Provide the [X, Y] coordinate of the cell's center where the given text is located.  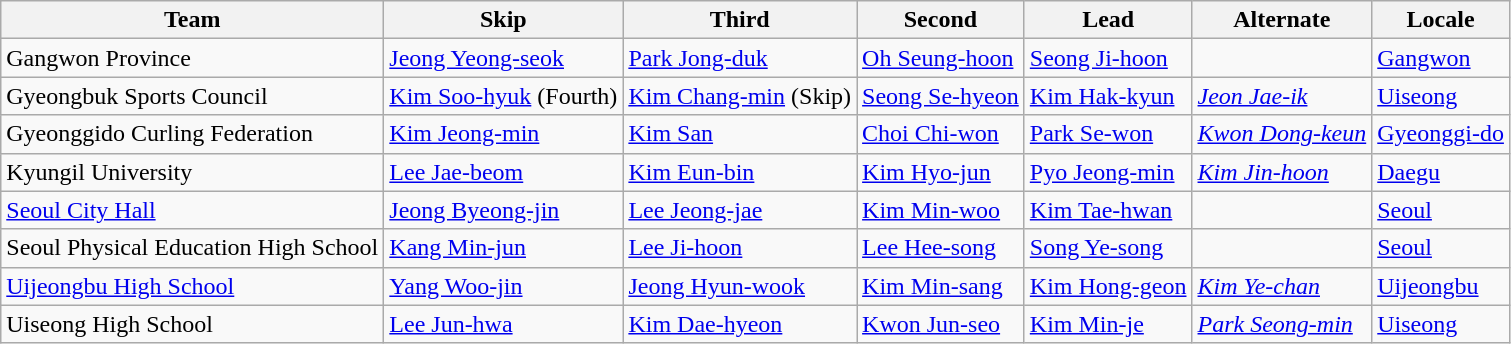
Kwon Dong-keun [1282, 134]
Gyeonggido Curling Federation [192, 134]
Kim Hyo-jun [941, 172]
Kim Jin-hoon [1282, 172]
Kim Tae-hwan [1108, 210]
Kim San [740, 134]
Daegu [1441, 172]
Skip [504, 20]
Lee Jun-hwa [504, 324]
Park Se-won [1108, 134]
Kyungil University [192, 172]
Kim Min-woo [941, 210]
Gyeongbuk Sports Council [192, 96]
Locale [1441, 20]
Seoul Physical Education High School [192, 248]
Song Ye-song [1108, 248]
Jeong Yeong-seok [504, 58]
Lee Hee-song [941, 248]
Kim Hong-geon [1108, 286]
Jeon Jae-ik [1282, 96]
Lead [1108, 20]
Kim Chang-min (Skip) [740, 96]
Uiseong High School [192, 324]
Seong Ji-hoon [1108, 58]
Jeong Byeong-jin [504, 210]
Kim Min-sang [941, 286]
Kim Min-je [1108, 324]
Jeong Hyun-wook [740, 286]
Lee Jae-beom [504, 172]
Uijeongbu High School [192, 286]
Kim Jeong-min [504, 134]
Third [740, 20]
Oh Seung-hoon [941, 58]
Kim Hak-kyun [1108, 96]
Gyeonggi-do [1441, 134]
Kim Eun-bin [740, 172]
Choi Chi-won [941, 134]
Yang Woo-jin [504, 286]
Park Seong-min [1282, 324]
Park Jong-duk [740, 58]
Kwon Jun-seo [941, 324]
Gangwon [1441, 58]
Seong Se-hyeon [941, 96]
Lee Jeong-jae [740, 210]
Kang Min-jun [504, 248]
Second [941, 20]
Pyo Jeong-min [1108, 172]
Uijeongbu [1441, 286]
Team [192, 20]
Seoul City Hall [192, 210]
Gangwon Province [192, 58]
Kim Ye-chan [1282, 286]
Kim Dae-hyeon [740, 324]
Alternate [1282, 20]
Kim Soo-hyuk (Fourth) [504, 96]
Lee Ji-hoon [740, 248]
